Scan for the cell matching the given text and deliver its [X, Y] coordinate at center. 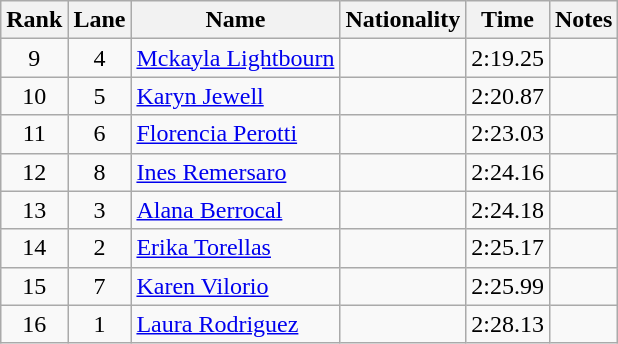
4 [100, 58]
2:25.99 [508, 286]
Name [236, 20]
Laura Rodriguez [236, 324]
Nationality [403, 20]
8 [100, 172]
2:20.87 [508, 96]
Ines Remersaro [236, 172]
3 [100, 210]
2:24.18 [508, 210]
10 [34, 96]
Karen Vilorio [236, 286]
1 [100, 324]
7 [100, 286]
11 [34, 134]
16 [34, 324]
Alana Berrocal [236, 210]
2:28.13 [508, 324]
Florencia Perotti [236, 134]
Karyn Jewell [236, 96]
12 [34, 172]
Time [508, 20]
Erika Torellas [236, 248]
2:24.16 [508, 172]
15 [34, 286]
Notes [583, 20]
6 [100, 134]
2:23.03 [508, 134]
2:25.17 [508, 248]
9 [34, 58]
Lane [100, 20]
2:19.25 [508, 58]
Rank [34, 20]
13 [34, 210]
14 [34, 248]
5 [100, 96]
2 [100, 248]
Mckayla Lightbourn [236, 58]
